Capture the cell that displays the provided text and extract its [x, y] central coordinate. 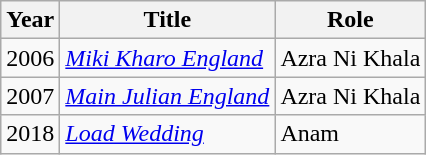
Year [30, 20]
2006 [30, 58]
Main Julian England [168, 96]
Title [168, 20]
Load Wedding [168, 134]
2007 [30, 96]
Anam [350, 134]
Role [350, 20]
2018 [30, 134]
Miki Kharo England [168, 58]
